Determine the (X, Y) coordinate at the center of the cell enclosing the given text.  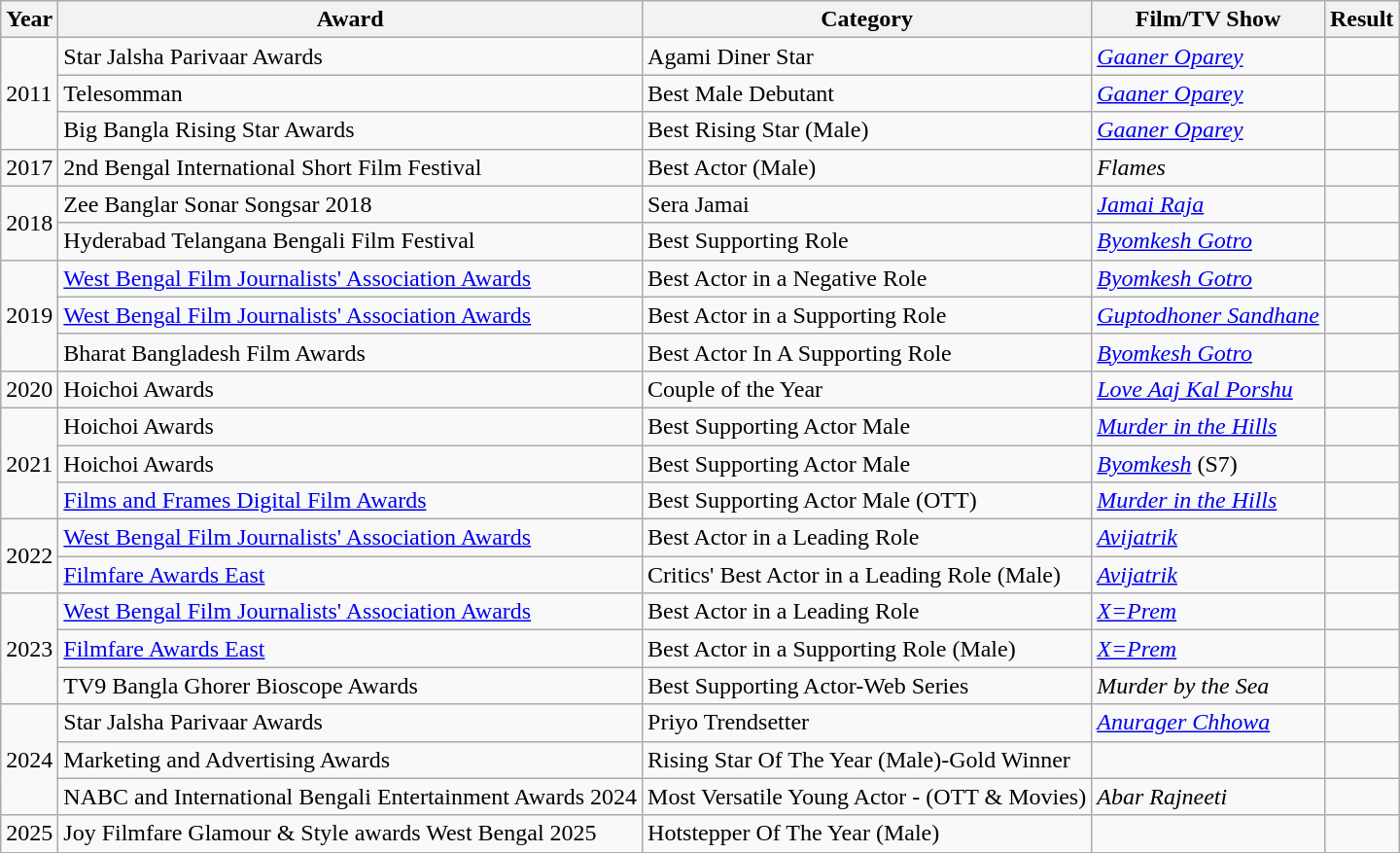
Hyderabad Telangana Bengali Film Festival (350, 241)
2021 (29, 463)
Most Versatile Young Actor - (OTT & Movies) (867, 797)
Result (1361, 19)
Marketing and Advertising Awards (350, 760)
Flames (1208, 167)
Films and Frames Digital Film Awards (350, 501)
Best Actor in a Supporting Role (867, 315)
Best Supporting Role (867, 241)
Joy Filmfare Glamour & Style awards West Bengal 2025 (350, 834)
Critics' Best Actor in a Leading Role (Male) (867, 575)
Big Bangla Rising Star Awards (350, 130)
Agami Diner Star (867, 56)
Best Actor in a Supporting Role (Male) (867, 649)
2018 (29, 223)
TV9 Bangla Ghorer Bioscope Awards (350, 686)
2022 (29, 556)
Year (29, 19)
Hotstepper Of The Year (Male) (867, 834)
Best Actor in a Negative Role (867, 278)
Love Aaj Kal Porshu (1208, 389)
Best Actor In A Supporting Role (867, 352)
2024 (29, 760)
Category (867, 19)
NABC and International Bengali Entertainment Awards 2024 (350, 797)
Abar Rajneeti (1208, 797)
Murder by the Sea (1208, 686)
Film/TV Show (1208, 19)
2019 (29, 315)
Best Male Debutant (867, 93)
Bharat Bangladesh Film Awards (350, 352)
2025 (29, 834)
Telesomman (350, 93)
Best Supporting Actor Male (OTT) (867, 501)
Best Rising Star (Male) (867, 130)
Couple of the Year (867, 389)
2020 (29, 389)
Priyo Trendsetter (867, 723)
2nd Bengal International Short Film Festival (350, 167)
Jamai Raja (1208, 204)
Anurager Chhowa (1208, 723)
Byomkesh (S7) (1208, 464)
Zee Banglar Sonar Songsar 2018 (350, 204)
Rising Star Of The Year (Male)-Gold Winner (867, 760)
Sera Jamai (867, 204)
2017 (29, 167)
2023 (29, 649)
Best Actor (Male) (867, 167)
Guptodhoner Sandhane (1208, 315)
Best Supporting Actor-Web Series (867, 686)
Award (350, 19)
2011 (29, 93)
